Find where the given text appears and provide that cell's center as (x, y) coordinate. 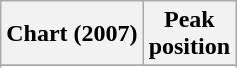
Peakposition (189, 34)
Chart (2007) (72, 34)
